For the text-containing cell, return its midpoint in (x, y) coordinate format. 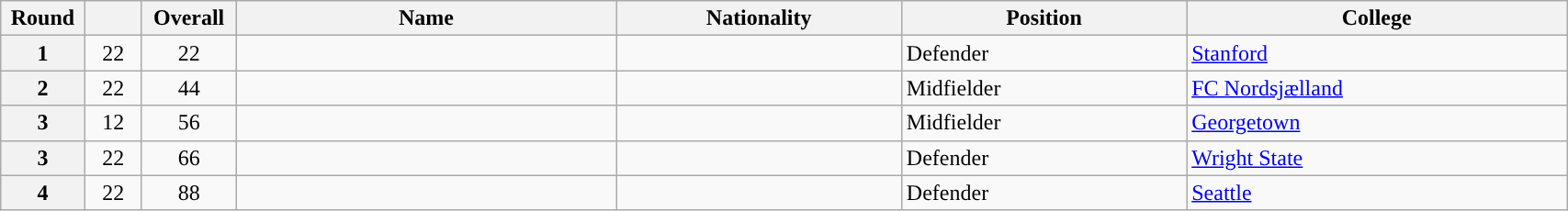
88 (189, 193)
66 (189, 158)
2 (42, 88)
Nationality (759, 18)
Seattle (1377, 193)
Overall (189, 18)
Stanford (1377, 53)
1 (42, 53)
44 (189, 88)
Position (1043, 18)
Wright State (1377, 158)
Georgetown (1377, 123)
4 (42, 193)
FC Nordsjælland (1377, 88)
Round (42, 18)
College (1377, 18)
56 (189, 123)
Name (426, 18)
12 (113, 123)
